Return the [X, Y] coordinate for the center point of the cell that contains the specified text.  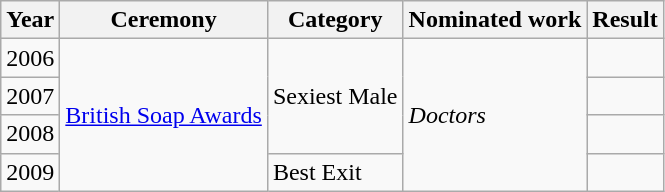
British Soap Awards [164, 115]
Result [625, 20]
Best Exit [335, 172]
2006 [30, 58]
2007 [30, 96]
2009 [30, 172]
Doctors [495, 115]
Year [30, 20]
Category [335, 20]
Ceremony [164, 20]
Nominated work [495, 20]
2008 [30, 134]
Sexiest Male [335, 96]
